Identify which cell holds the provided text, then report its (X, Y) central coordinate. 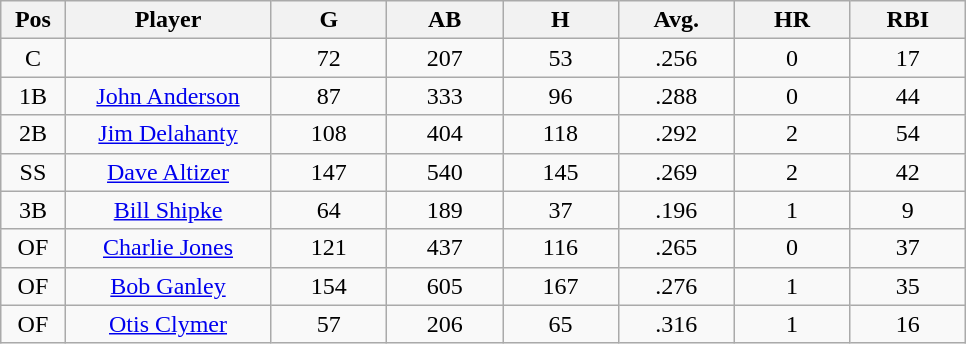
C (33, 58)
Jim Delahanty (168, 134)
.256 (676, 58)
John Anderson (168, 96)
404 (445, 134)
3B (33, 210)
116 (561, 248)
118 (561, 134)
Bob Ganley (168, 286)
RBI (908, 20)
Player (168, 20)
87 (329, 96)
147 (329, 172)
145 (561, 172)
605 (445, 286)
108 (329, 134)
333 (445, 96)
SS (33, 172)
207 (445, 58)
1B (33, 96)
65 (561, 324)
64 (329, 210)
.269 (676, 172)
AB (445, 20)
Otis Clymer (168, 324)
121 (329, 248)
206 (445, 324)
16 (908, 324)
9 (908, 210)
42 (908, 172)
Pos (33, 20)
.276 (676, 286)
.265 (676, 248)
.292 (676, 134)
96 (561, 96)
53 (561, 58)
189 (445, 210)
72 (329, 58)
HR (792, 20)
54 (908, 134)
57 (329, 324)
Avg. (676, 20)
437 (445, 248)
G (329, 20)
35 (908, 286)
Bill Shipke (168, 210)
.196 (676, 210)
H (561, 20)
44 (908, 96)
.316 (676, 324)
540 (445, 172)
167 (561, 286)
154 (329, 286)
.288 (676, 96)
Dave Altizer (168, 172)
2B (33, 134)
17 (908, 58)
Charlie Jones (168, 248)
